Find where the given text appears and provide that cell's center as (x, y) coordinate. 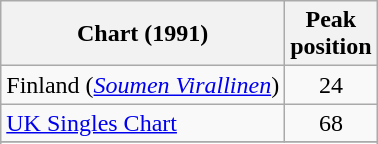
Chart (1991) (143, 34)
68 (331, 123)
UK Singles Chart (143, 123)
24 (331, 85)
Peakposition (331, 34)
Finland (Soumen Virallinen) (143, 85)
